For the text-containing cell, return its midpoint in [X, Y] coordinate format. 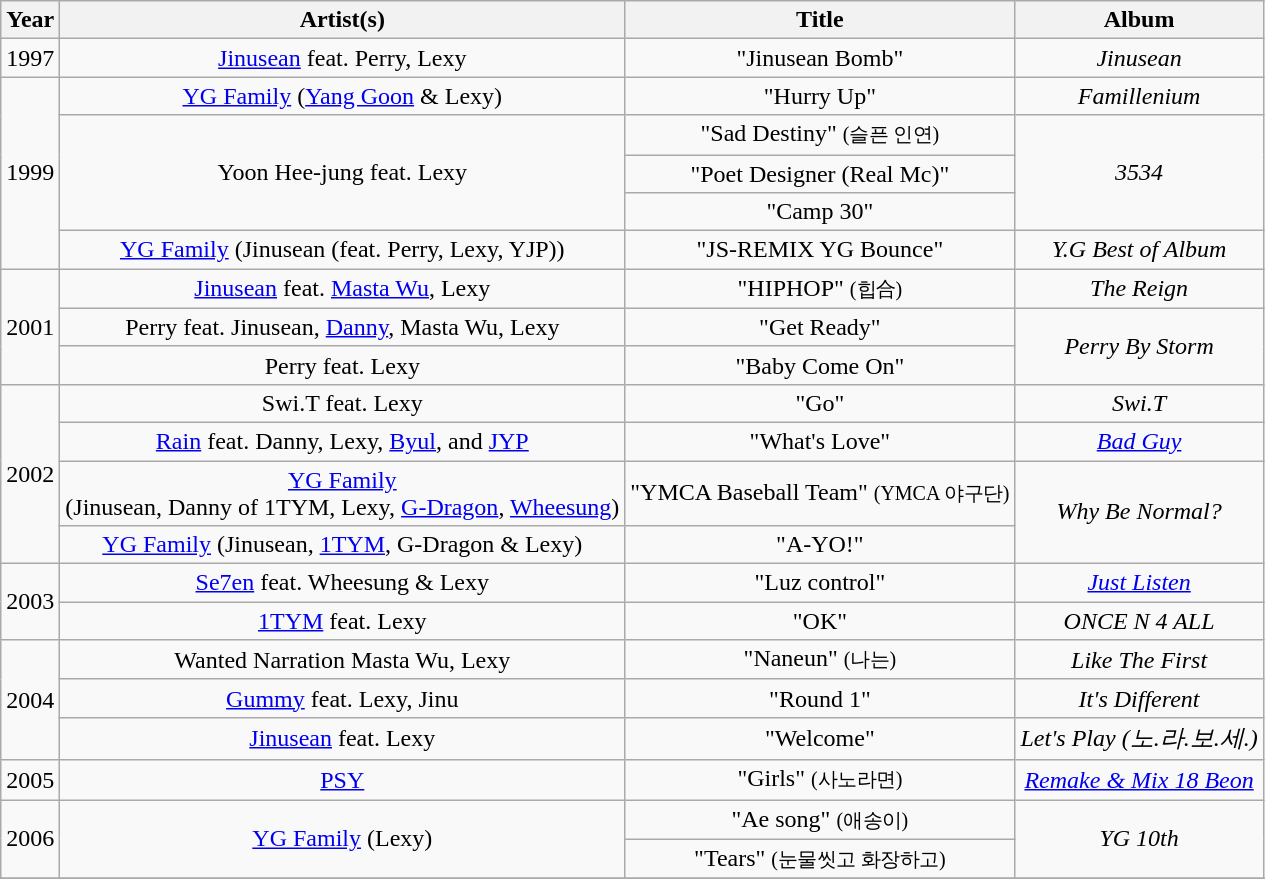
3534 [1139, 173]
YG Family (Lexy) [342, 840]
"OK" [820, 621]
Just Listen [1139, 583]
Gummy feat. Lexy, Jinu [342, 698]
2005 [30, 780]
The Reign [1139, 289]
"Go" [820, 403]
Like The First [1139, 660]
Artist(s) [342, 20]
YG Family (Jinusean, Danny of 1TYM, Lexy, G-Dragon, Wheesung) [342, 492]
"Jinusean Bomb" [820, 58]
1999 [30, 173]
"Ae song" (애송이) [820, 820]
Why Be Normal? [1139, 512]
"Poet Designer (Real Mc)" [820, 173]
"What's Love" [820, 441]
Title [820, 20]
"Sad Destiny" (슬픈 인연) [820, 135]
Perry By Storm [1139, 346]
Rain feat. Danny, Lexy, Byul, and JYP [342, 441]
Yoon Hee-jung feat. Lexy [342, 173]
Swi.T feat. Lexy [342, 403]
"Luz control" [820, 583]
Bad Guy [1139, 441]
1997 [30, 58]
Y.G Best of Album [1139, 250]
1TYM feat. Lexy [342, 621]
2001 [30, 327]
Perry feat. Jinusean, Danny, Masta Wu, Lexy [342, 327]
2003 [30, 602]
Wanted Narration Masta Wu, Lexy [342, 660]
"Welcome" [820, 738]
2002 [30, 474]
"HIPHOP" (힙合) [820, 289]
Year [30, 20]
Swi.T [1139, 403]
Jinusean feat. Lexy [342, 738]
2006 [30, 840]
"Camp 30" [820, 212]
"Round 1" [820, 698]
Jinusean feat. Masta Wu, Lexy [342, 289]
Perry feat. Lexy [342, 365]
ONCE N 4 ALL [1139, 621]
"Naneun" (나는) [820, 660]
YG Family (Yang Goon & Lexy) [342, 96]
Let's Play (노.라.보.세.) [1139, 738]
"A-YO!" [820, 545]
"Girls" (사노라면) [820, 780]
YG 10th [1139, 840]
"YMCA Baseball Team" (YMCA 야구단) [820, 492]
Se7en feat. Wheesung & Lexy [342, 583]
"Get Ready" [820, 327]
"Tears" (눈물씻고 화장하고) [820, 859]
2004 [30, 700]
It's Different [1139, 698]
Jinusean [1139, 58]
Album [1139, 20]
Remake & Mix 18 Beon [1139, 780]
"Hurry Up" [820, 96]
"Baby Come On" [820, 365]
YG Family (Jinusean (feat. Perry, Lexy, YJP)) [342, 250]
Jinusean feat. Perry, Lexy [342, 58]
Famillenium [1139, 96]
"JS-REMIX YG Bounce" [820, 250]
YG Family (Jinusean, 1TYM, G-Dragon & Lexy) [342, 545]
PSY [342, 780]
